Locate the cell with the specified text and output its [X, Y] center coordinate. 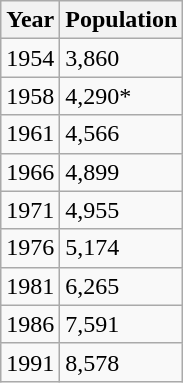
1961 [30, 134]
1958 [30, 96]
1976 [30, 248]
1986 [30, 324]
4,899 [122, 172]
5,174 [122, 248]
Population [122, 20]
1954 [30, 58]
6,265 [122, 286]
4,955 [122, 210]
1981 [30, 286]
1991 [30, 362]
4,290* [122, 96]
1971 [30, 210]
1966 [30, 172]
3,860 [122, 58]
4,566 [122, 134]
8,578 [122, 362]
Year [30, 20]
7,591 [122, 324]
